For the text-containing cell, return its midpoint in (X, Y) coordinate format. 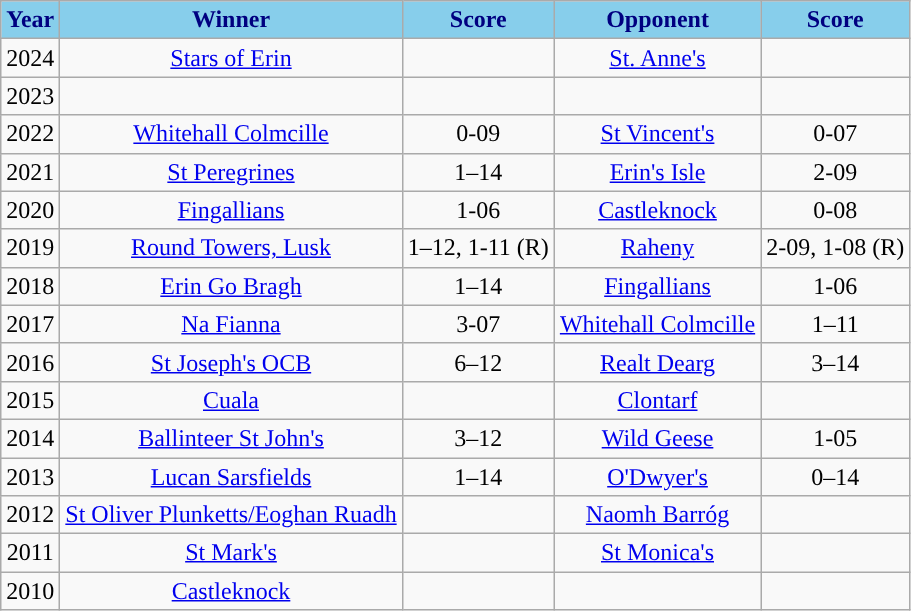
Opponent (657, 20)
2011 (30, 553)
2016 (30, 362)
Erin Go Bragh (231, 286)
2-09 (836, 172)
0-09 (478, 134)
2019 (30, 248)
Ballinteer St John's (231, 438)
2012 (30, 515)
3–14 (836, 362)
Wild Geese (657, 438)
1–12, 1-11 (R) (478, 248)
0-08 (836, 210)
Stars of Erin (231, 58)
2018 (30, 286)
6–12 (478, 362)
2-09, 1-08 (R) (836, 248)
2010 (30, 591)
2022 (30, 134)
Lucan Sarsfields (231, 477)
1–11 (836, 324)
Winner (231, 20)
2015 (30, 400)
Clontarf (657, 400)
1-05 (836, 438)
St Mark's (231, 553)
Year (30, 20)
2023 (30, 96)
2024 (30, 58)
0–14 (836, 477)
St Vincent's (657, 134)
3-07 (478, 324)
Raheny (657, 248)
St Peregrines (231, 172)
Round Towers, Lusk (231, 248)
2017 (30, 324)
2021 (30, 172)
Cuala (231, 400)
3–12 (478, 438)
Erin's Isle (657, 172)
0-07 (836, 134)
St. Anne's (657, 58)
2020 (30, 210)
St Oliver Plunketts/Eoghan Ruadh (231, 515)
O'Dwyer's (657, 477)
2013 (30, 477)
Realt Dearg (657, 362)
St Monica's (657, 553)
St Joseph's OCB (231, 362)
2014 (30, 438)
Naomh Barróg (657, 515)
Na Fianna (231, 324)
